Output the [x, y] coordinate of the center of the cell containing the given text.  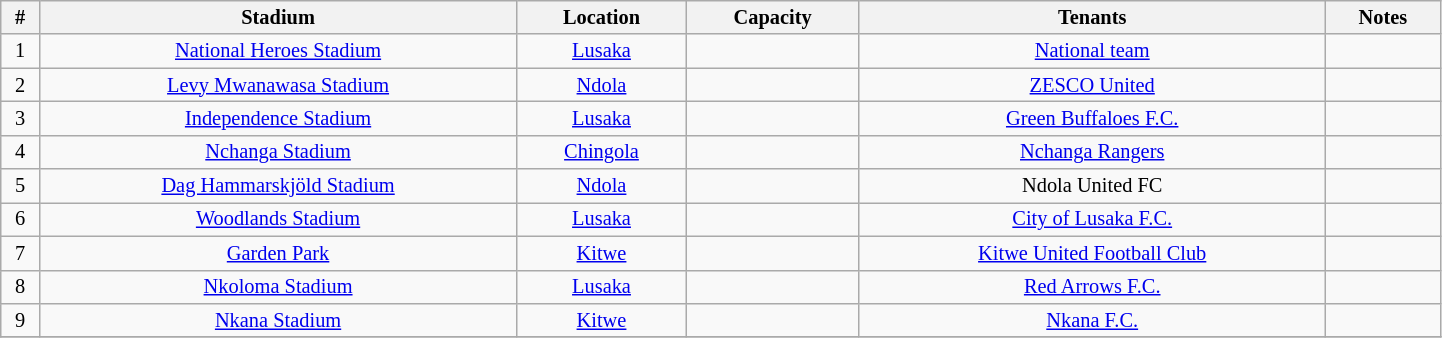
National Heroes Stadium [278, 51]
Levy Mwanawasa Stadium [278, 85]
9 [20, 320]
8 [20, 287]
Nkoloma Stadium [278, 287]
Garden Park [278, 253]
Notes [1384, 17]
Chingola [601, 152]
Nchanga Stadium [278, 152]
# [20, 17]
5 [20, 186]
Tenants [1092, 17]
Green Buffaloes F.C. [1092, 118]
Red Arrows F.C. [1092, 287]
National team [1092, 51]
Stadium [278, 17]
ZESCO United [1092, 85]
Dag Hammarskjöld Stadium [278, 186]
4 [20, 152]
Nchanga Rangers [1092, 152]
Independence Stadium [278, 118]
6 [20, 219]
Location [601, 17]
2 [20, 85]
7 [20, 253]
Ndola United FC [1092, 186]
3 [20, 118]
City of Lusaka F.C. [1092, 219]
Nkana Stadium [278, 320]
Nkana F.C. [1092, 320]
Capacity [773, 17]
Woodlands Stadium [278, 219]
Kitwe United Football Club [1092, 253]
1 [20, 51]
